Search for the cell housing the specified text and yield its [X, Y] center coordinate. 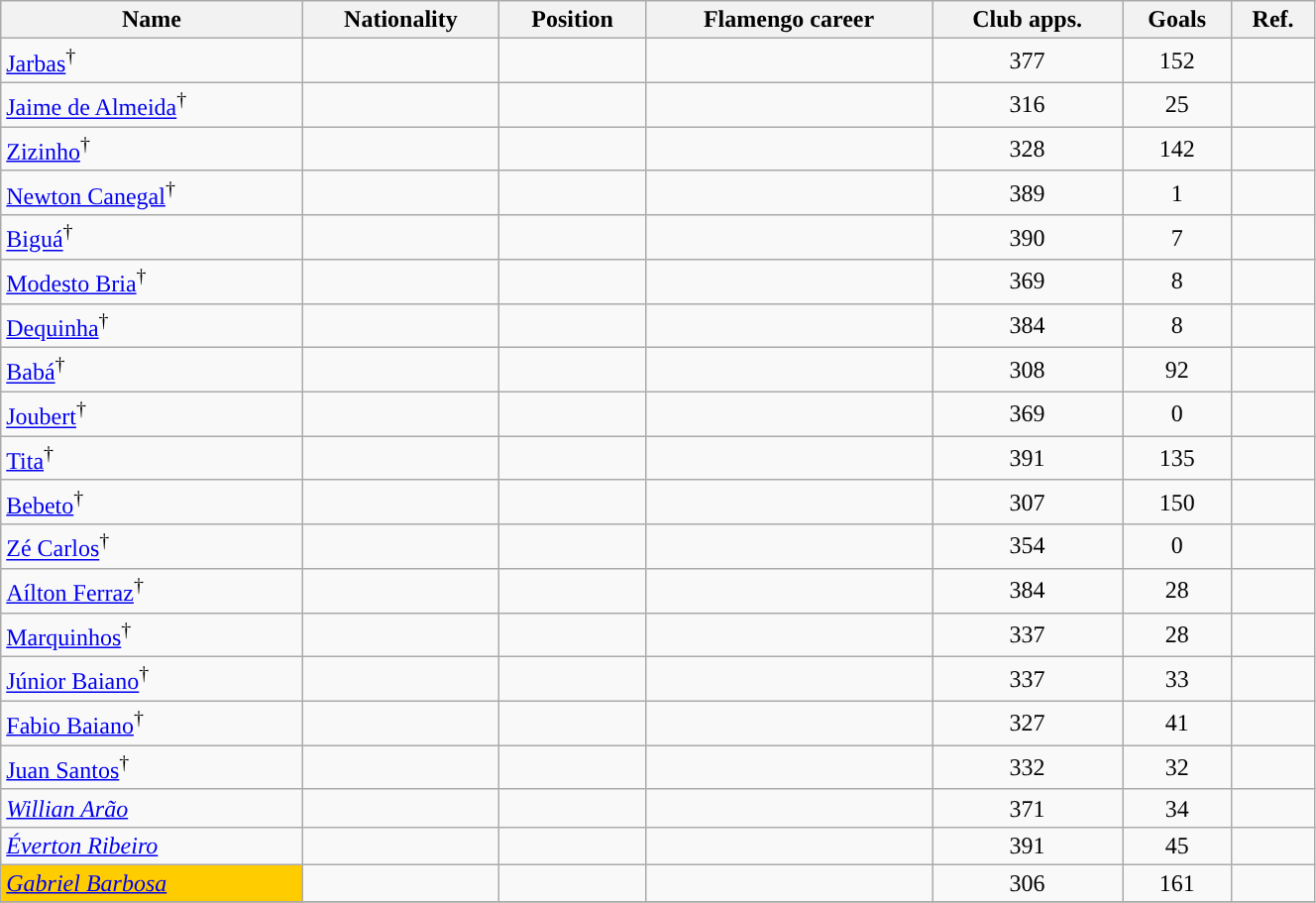
Marquinhos† [153, 634]
Modesto Bria† [153, 282]
41 [1177, 724]
308 [1028, 371]
1 [1177, 192]
Biguá† [153, 238]
135 [1177, 458]
Club apps. [1028, 20]
Goals [1177, 20]
Name [153, 20]
32 [1177, 767]
7 [1177, 238]
Ref. [1273, 20]
Zizinho† [153, 149]
316 [1028, 105]
Position [573, 20]
377 [1028, 61]
142 [1177, 149]
Dequinha† [153, 325]
33 [1177, 680]
45 [1177, 846]
354 [1028, 547]
25 [1177, 105]
327 [1028, 724]
306 [1028, 883]
389 [1028, 192]
Fabio Baiano† [153, 724]
328 [1028, 149]
Aílton Ferraz† [153, 591]
Newton Canegal† [153, 192]
Babá† [153, 371]
Jarbas† [153, 61]
390 [1028, 238]
307 [1028, 502]
Júnior Baiano† [153, 680]
Zé Carlos† [153, 547]
Éverton Ribeiro [153, 846]
332 [1028, 767]
Juan Santos† [153, 767]
371 [1028, 808]
Tita† [153, 458]
152 [1177, 61]
34 [1177, 808]
Jaime de Almeida† [153, 105]
92 [1177, 371]
Bebeto† [153, 502]
150 [1177, 502]
161 [1177, 883]
Willian Arão [153, 808]
Flamengo career [789, 20]
Joubert† [153, 414]
Nationality [400, 20]
Gabriel Barbosa [153, 883]
